Pinpoint the cell where the given text exists, returning its [x, y] midpoint coordinate. 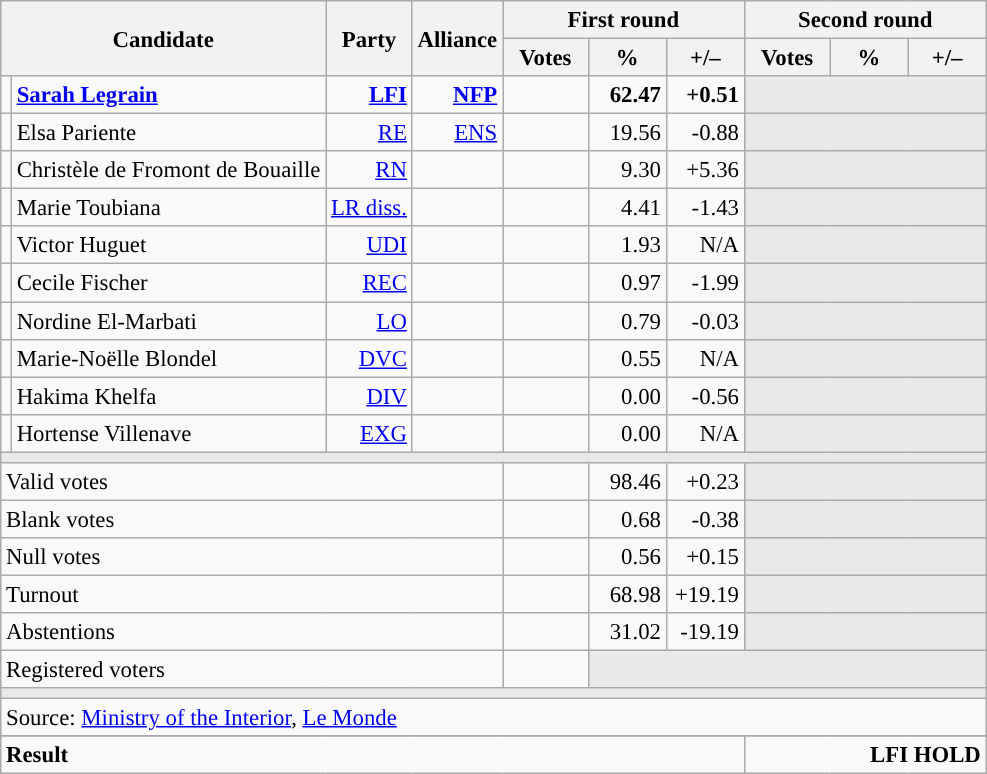
-1.99 [705, 283]
0.55 [627, 358]
Valid votes [252, 482]
Candidate [164, 38]
Second round [865, 20]
-19.19 [705, 632]
DVC [370, 358]
Turnout [252, 594]
Alliance [457, 38]
0.68 [627, 519]
-0.56 [705, 396]
UDI [370, 245]
+0.15 [705, 557]
Marie Toubiana [168, 208]
NFP [457, 95]
LR diss. [370, 208]
+0.51 [705, 95]
Sarah Legrain [168, 95]
Nordine El-Marbati [168, 321]
DIV [370, 396]
REC [370, 283]
31.02 [627, 632]
Source: Ministry of the Interior, Le Monde [494, 718]
+19.19 [705, 594]
Hakima Khelfa [168, 396]
ENS [457, 133]
9.30 [627, 170]
0.56 [627, 557]
EXG [370, 433]
-1.43 [705, 208]
19.56 [627, 133]
First round [624, 20]
Hortense Villenave [168, 433]
68.98 [627, 594]
4.41 [627, 208]
0.79 [627, 321]
LFI HOLD [865, 755]
0.97 [627, 283]
1.93 [627, 245]
LO [370, 321]
+0.23 [705, 482]
LFI [370, 95]
Blank votes [252, 519]
+5.36 [705, 170]
RN [370, 170]
98.46 [627, 482]
-0.03 [705, 321]
Marie-Noëlle Blondel [168, 358]
RE [370, 133]
Victor Huguet [168, 245]
-0.88 [705, 133]
Result [373, 755]
-0.38 [705, 519]
62.47 [627, 95]
Abstentions [252, 632]
Party [370, 38]
Cecile Fischer [168, 283]
Registered voters [252, 670]
Elsa Pariente [168, 133]
Christèle de Fromont de Bouaille [168, 170]
Null votes [252, 557]
